Locate the cell with the specified text and output its (x, y) center coordinate. 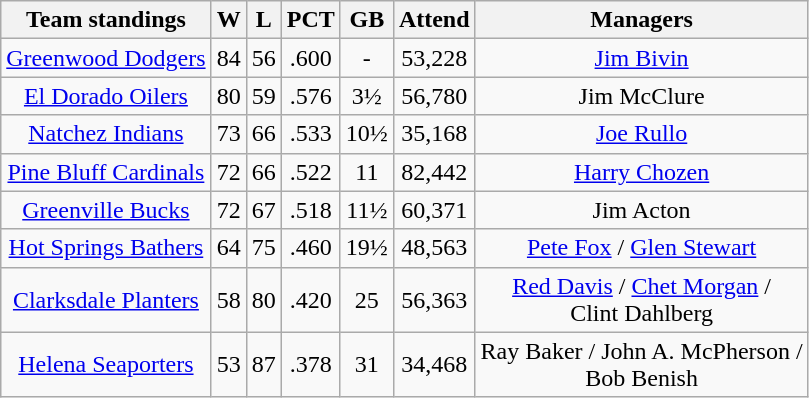
El Dorado Oilers (106, 96)
GB (366, 20)
48,563 (434, 248)
31 (366, 364)
.576 (310, 96)
19½ (366, 248)
Managers (642, 20)
W (228, 20)
10½ (366, 134)
67 (264, 210)
11½ (366, 210)
3½ (366, 96)
58 (228, 300)
25 (366, 300)
- (366, 58)
Attend (434, 20)
64 (228, 248)
.460 (310, 248)
Jim Bivin (642, 58)
Pine Bluff Cardinals (106, 172)
.600 (310, 58)
73 (228, 134)
Greenwood Dodgers (106, 58)
56,780 (434, 96)
11 (366, 172)
Ray Baker / John A. McPherson / Bob Benish (642, 364)
82,442 (434, 172)
Pete Fox / Glen Stewart (642, 248)
.378 (310, 364)
L (264, 20)
53 (228, 364)
56,363 (434, 300)
59 (264, 96)
75 (264, 248)
35,168 (434, 134)
56 (264, 58)
87 (264, 364)
Greenville Bucks (106, 210)
84 (228, 58)
.522 (310, 172)
Red Davis / Chet Morgan / Clint Dahlberg (642, 300)
Joe Rullo (642, 134)
.420 (310, 300)
Jim Acton (642, 210)
Hot Springs Bathers (106, 248)
PCT (310, 20)
53,228 (434, 58)
Team standings (106, 20)
60,371 (434, 210)
.533 (310, 134)
Natchez Indians (106, 134)
34,468 (434, 364)
.518 (310, 210)
Clarksdale Planters (106, 300)
Helena Seaporters (106, 364)
Jim McClure (642, 96)
Harry Chozen (642, 172)
